Search for the cell housing the specified text and yield its (X, Y) center coordinate. 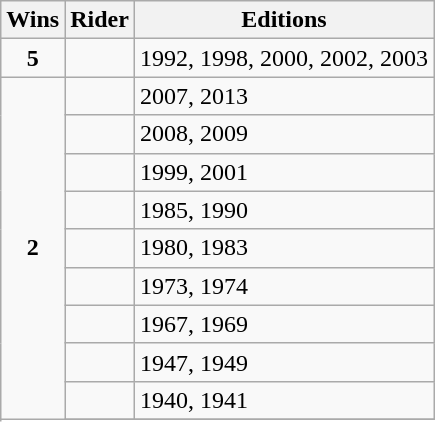
1985, 1990 (284, 210)
1967, 1969 (284, 324)
2007, 2013 (284, 96)
2 (33, 248)
2008, 2009 (284, 134)
1947, 1949 (284, 362)
1973, 1974 (284, 286)
1940, 1941 (284, 400)
1992, 1998, 2000, 2002, 2003 (284, 58)
1999, 2001 (284, 172)
Wins (33, 20)
1980, 1983 (284, 248)
Editions (284, 20)
Rider (100, 20)
5 (33, 58)
